Search for the cell housing the specified text and yield its (X, Y) center coordinate. 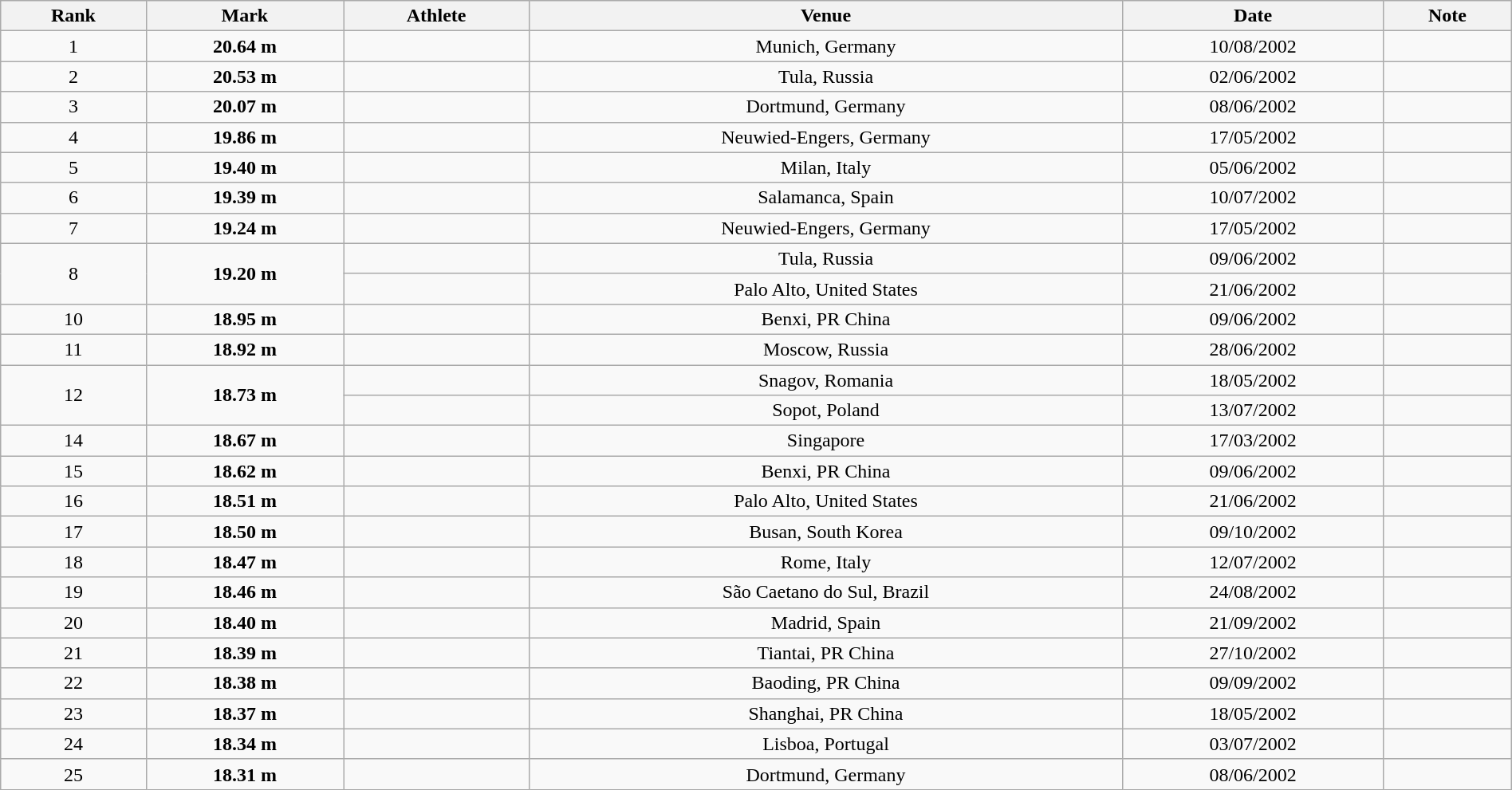
1 (73, 46)
11 (73, 349)
21/09/2002 (1252, 623)
4 (73, 137)
18.46 m (245, 592)
18.51 m (245, 501)
09/10/2002 (1252, 532)
Sopot, Poland (826, 411)
28/06/2002 (1252, 349)
Madrid, Spain (826, 623)
18.34 m (245, 744)
18.50 m (245, 532)
Athlete (437, 16)
3 (73, 107)
20 (73, 623)
03/07/2002 (1252, 744)
22 (73, 683)
20.07 m (245, 107)
19.86 m (245, 137)
16 (73, 501)
19.20 m (245, 273)
Busan, South Korea (826, 532)
18.62 m (245, 471)
Tiantai, PR China (826, 653)
25 (73, 774)
14 (73, 441)
18.31 m (245, 774)
Rome, Italy (826, 562)
19.39 m (245, 198)
19.24 m (245, 228)
17 (73, 532)
27/10/2002 (1252, 653)
18 (73, 562)
20.64 m (245, 46)
19 (73, 592)
18.39 m (245, 653)
Baoding, PR China (826, 683)
12/07/2002 (1252, 562)
12 (73, 395)
18.95 m (245, 319)
10 (73, 319)
Date (1252, 16)
Shanghai, PR China (826, 713)
18.92 m (245, 349)
6 (73, 198)
10/08/2002 (1252, 46)
Venue (826, 16)
Munich, Germany (826, 46)
5 (73, 167)
Snagov, Romania (826, 380)
23 (73, 713)
17/03/2002 (1252, 441)
Lisboa, Portugal (826, 744)
Moscow, Russia (826, 349)
15 (73, 471)
Salamanca, Spain (826, 198)
20.53 m (245, 77)
18.67 m (245, 441)
18.38 m (245, 683)
São Caetano do Sul, Brazil (826, 592)
Mark (245, 16)
21 (73, 653)
09/09/2002 (1252, 683)
Rank (73, 16)
05/06/2002 (1252, 167)
7 (73, 228)
02/06/2002 (1252, 77)
18.47 m (245, 562)
8 (73, 273)
Singapore (826, 441)
10/07/2002 (1252, 198)
18.73 m (245, 395)
24 (73, 744)
13/07/2002 (1252, 411)
2 (73, 77)
Note (1448, 16)
Milan, Italy (826, 167)
18.40 m (245, 623)
18.37 m (245, 713)
24/08/2002 (1252, 592)
19.40 m (245, 167)
